Scan for the cell matching the given text and deliver its (x, y) coordinate at center. 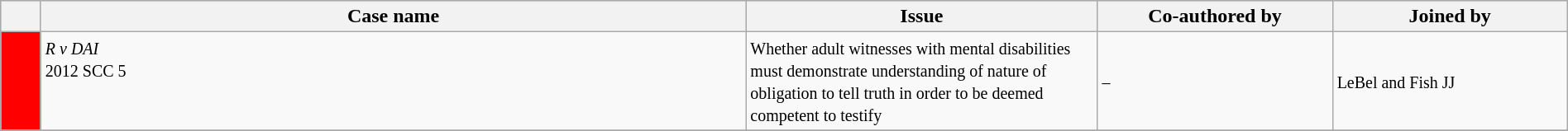
– (1215, 81)
Issue (921, 16)
R v DAI 2012 SCC 5 (394, 81)
Co-authored by (1215, 16)
Joined by (1450, 16)
LeBel and Fish JJ (1450, 81)
Case name (394, 16)
